Pinpoint the cell where the given text exists, returning its (x, y) midpoint coordinate. 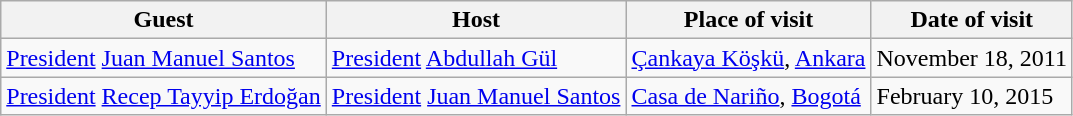
Date of visit (972, 20)
Çankaya Köşkü, Ankara (748, 58)
Place of visit (748, 20)
Guest (164, 20)
Host (476, 20)
November 18, 2011 (972, 58)
President Abdullah Gül (476, 58)
February 10, 2015 (972, 96)
President Recep Tayyip Erdoğan (164, 96)
Casa de Nariño, Bogotá (748, 96)
